Scan for the cell matching the given text and deliver its [x, y] coordinate at center. 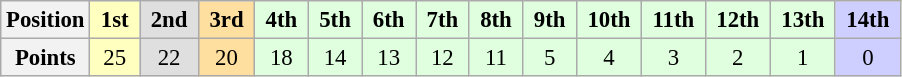
6th [389, 20]
Points [46, 58]
9th [550, 20]
22 [170, 58]
14 [335, 58]
Position [46, 20]
25 [115, 58]
3rd [226, 20]
2 [738, 58]
2nd [170, 20]
0 [868, 58]
4th [282, 20]
20 [226, 58]
5th [335, 20]
18 [282, 58]
10th [608, 20]
7th [443, 20]
11 [496, 58]
8th [496, 20]
5 [550, 58]
1st [115, 20]
1 [802, 58]
12th [738, 20]
13th [802, 20]
12 [443, 58]
3 [673, 58]
13 [389, 58]
11th [673, 20]
14th [868, 20]
4 [608, 58]
